From the cell containing the given text, extract its center point as [x, y] coordinate. 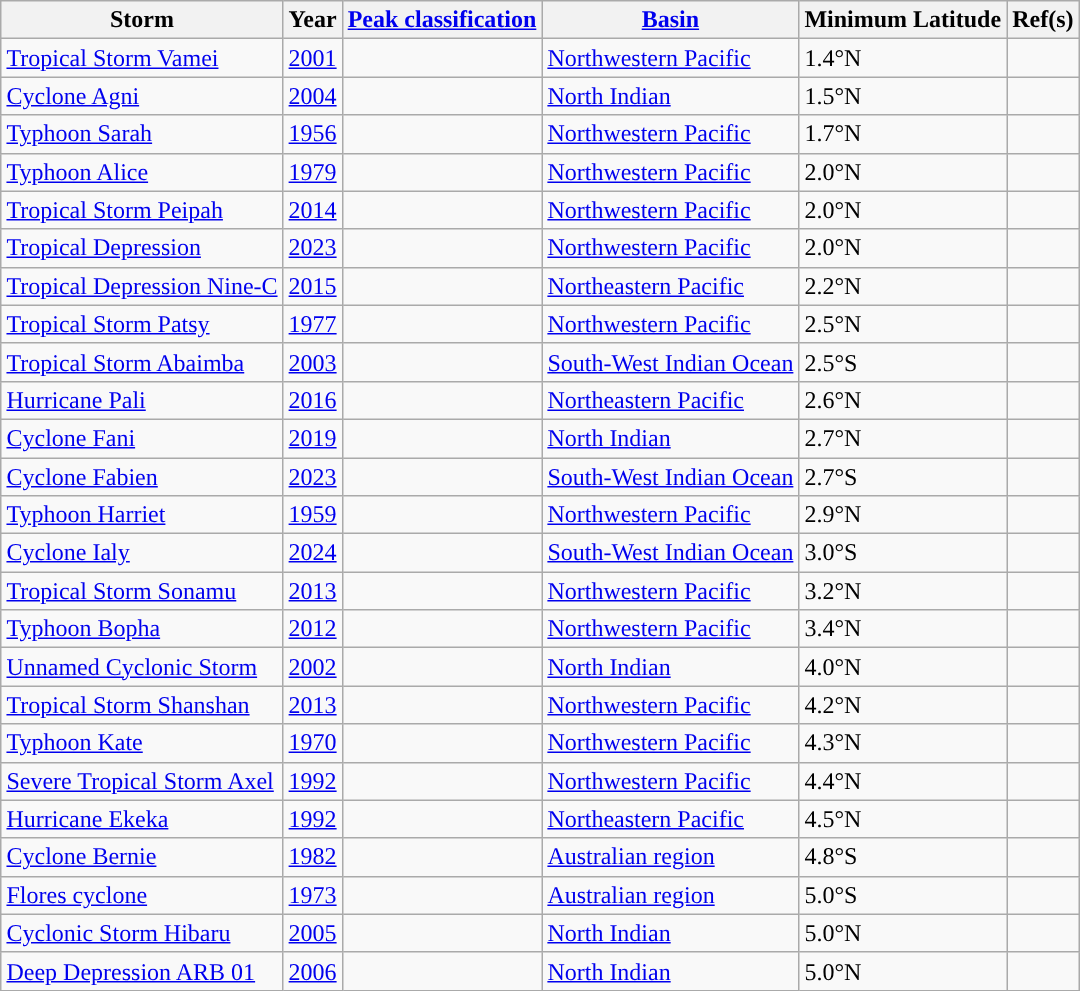
2003 [312, 362]
Typhoon Alice [142, 172]
Tropical Storm Peipah [142, 210]
2.2°N [903, 286]
1982 [312, 857]
Storm [142, 20]
4.4°N [903, 781]
2.7°N [903, 438]
Cyclone Agni [142, 96]
Cyclonic Storm Hibaru [142, 933]
Ref(s) [1043, 20]
Tropical Storm Vamei [142, 58]
Cyclone Fani [142, 438]
Severe Tropical Storm Axel [142, 781]
2.5°N [903, 324]
Tropical Storm Shanshan [142, 705]
2.7°S [903, 477]
2.9°N [903, 515]
Typhoon Harriet [142, 515]
4.0°N [903, 667]
1.5°N [903, 96]
2024 [312, 553]
2005 [312, 933]
2012 [312, 629]
Cyclone Bernie [142, 857]
2016 [312, 400]
3.2°N [903, 591]
2014 [312, 210]
2019 [312, 438]
2006 [312, 971]
2015 [312, 286]
2.6°N [903, 400]
1970 [312, 743]
2004 [312, 96]
Tropical Storm Sonamu [142, 591]
4.5°N [903, 819]
3.4°N [903, 629]
Tropical Storm Abaimba [142, 362]
Hurricane Ekeka [142, 819]
2002 [312, 667]
Tropical Depression Nine-C [142, 286]
1956 [312, 134]
Deep Depression ARB 01 [142, 971]
Cyclone Fabien [142, 477]
Typhoon Kate [142, 743]
Tropical Depression [142, 248]
4.3°N [903, 743]
Year [312, 20]
1959 [312, 515]
4.8°S [903, 857]
1973 [312, 895]
1979 [312, 172]
Typhoon Bopha [142, 629]
1977 [312, 324]
2.5°S [903, 362]
Basin [670, 20]
Unnamed Cyclonic Storm [142, 667]
3.0°S [903, 553]
5.0°S [903, 895]
1.4°N [903, 58]
Typhoon Sarah [142, 134]
4.2°N [903, 705]
Flores cyclone [142, 895]
1.7°N [903, 134]
2001 [312, 58]
Hurricane Pali [142, 400]
Peak classification [442, 20]
Cyclone Ialy [142, 553]
Tropical Storm Patsy [142, 324]
Minimum Latitude [903, 20]
